Return the (X, Y) coordinate for the center point of the cell that contains the specified text.  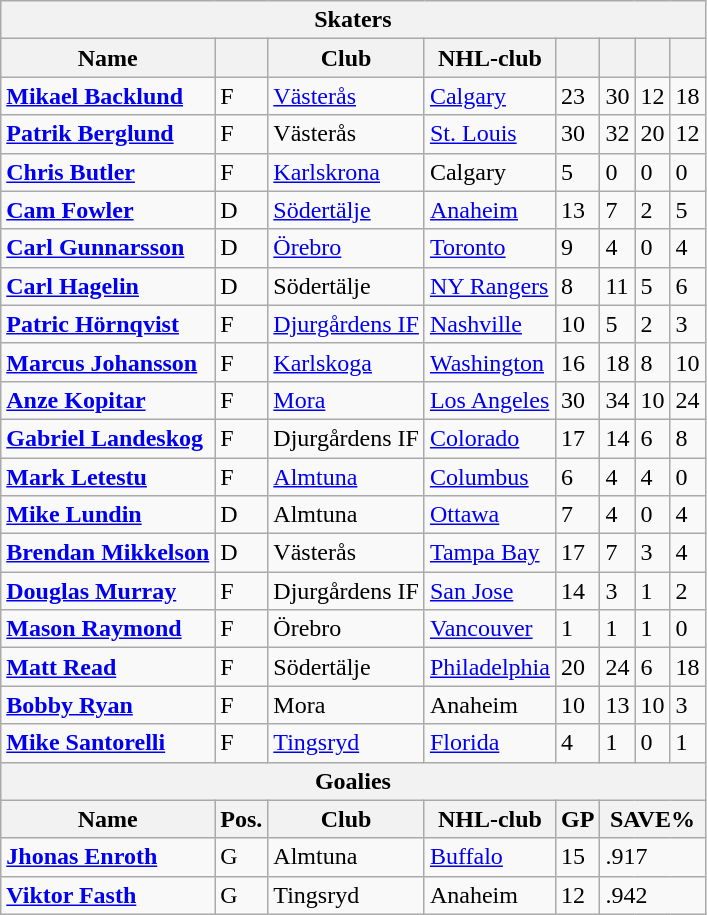
Mike Santorelli (108, 743)
11 (618, 286)
Nashville (490, 324)
16 (577, 362)
Anze Kopitar (108, 400)
Jhonas Enroth (108, 857)
Patric Hörnqvist (108, 324)
34 (618, 400)
Bobby Ryan (108, 705)
Marcus Johansson (108, 362)
Chris Butler (108, 172)
Los Angeles (490, 400)
Toronto (490, 248)
Carl Hagelin (108, 286)
9 (577, 248)
Matt Read (108, 667)
San Jose (490, 591)
Mike Lundin (108, 515)
Mark Letestu (108, 477)
Cam Fowler (108, 210)
Skaters (353, 20)
NY Rangers (490, 286)
Mason Raymond (108, 629)
15 (577, 857)
Tampa Bay (490, 553)
Douglas Murray (108, 591)
Karlskrona (346, 172)
St. Louis (490, 134)
Ottawa (490, 515)
Gabriel Landeskog (108, 438)
Mikael Backlund (108, 96)
23 (577, 96)
Colorado (490, 438)
GP (577, 819)
Buffalo (490, 857)
Goalies (353, 781)
Karlskoga (346, 362)
Florida (490, 743)
Brendan Mikkelson (108, 553)
32 (618, 134)
SAVE% (652, 819)
Washington (490, 362)
Viktor Fasth (108, 895)
Columbus (490, 477)
Carl Gunnarsson (108, 248)
.942 (652, 895)
.917 (652, 857)
Philadelphia (490, 667)
Vancouver (490, 629)
Patrik Berglund (108, 134)
Pos. (242, 819)
